Search for the cell housing the specified text and yield its [X, Y] center coordinate. 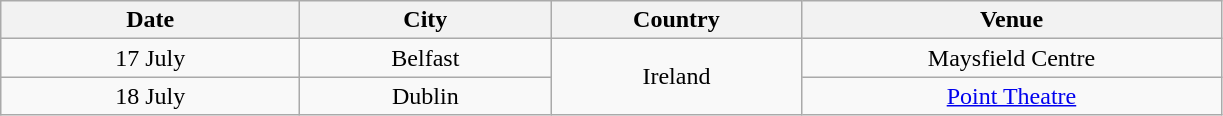
Date [150, 20]
Point Theatre [1012, 96]
18 July [150, 96]
City [426, 20]
Belfast [426, 58]
17 July [150, 58]
Country [676, 20]
Maysfield Centre [1012, 58]
Venue [1012, 20]
Ireland [676, 77]
Dublin [426, 96]
